Output the [x, y] coordinate of the center of the cell containing the given text.  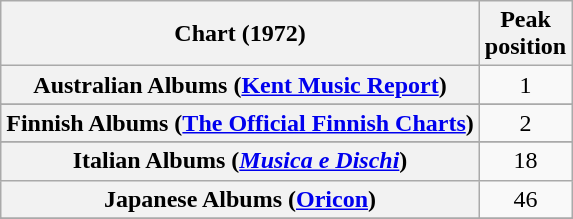
Finnish Albums (The Official Finnish Charts) [240, 123]
46 [525, 199]
1 [525, 85]
2 [525, 123]
Japanese Albums (Oricon) [240, 199]
Peakposition [525, 34]
Australian Albums (Kent Music Report) [240, 85]
Italian Albums (Musica e Dischi) [240, 161]
Chart (1972) [240, 34]
18 [525, 161]
